Pinpoint the cell where the given text exists, returning its [x, y] midpoint coordinate. 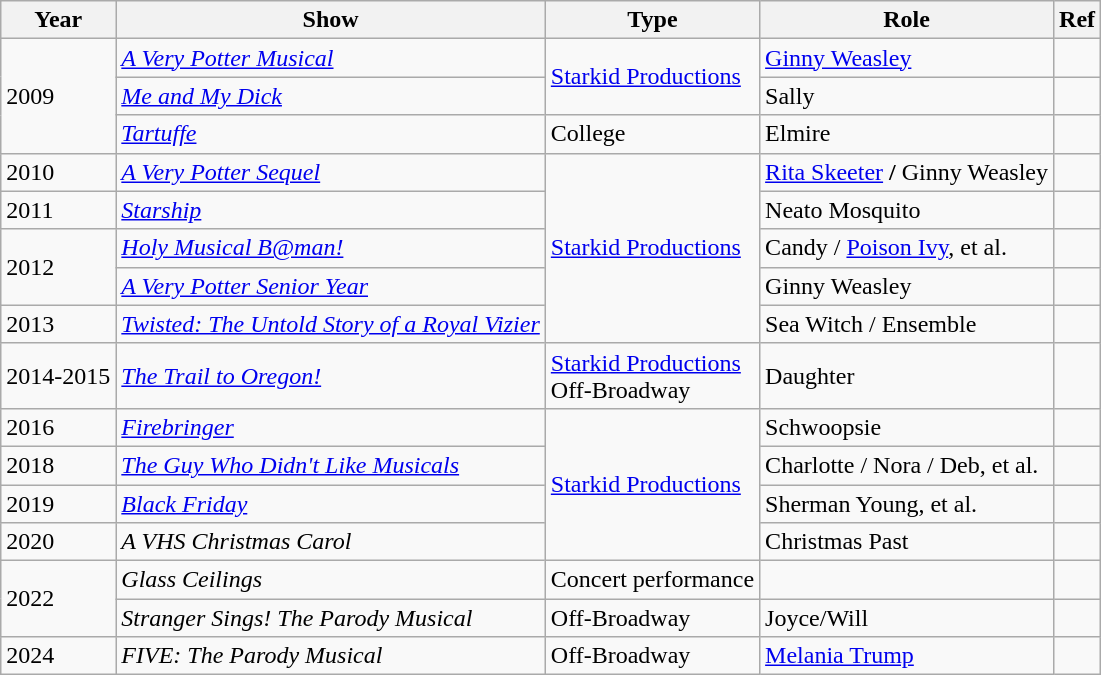
The Trail to Oregon! [330, 376]
Sherman Young, et al. [907, 503]
A Very Potter Musical [330, 58]
Rita Skeeter / Ginny Weasley [907, 172]
Starship [330, 210]
Starkid ProductionsOff-Broadway [652, 376]
Role [907, 20]
A Very Potter Senior Year [330, 286]
2013 [58, 324]
2011 [58, 210]
Sea Witch / Ensemble [907, 324]
A Very Potter Sequel [330, 172]
2020 [58, 542]
2022 [58, 599]
Sally [907, 96]
Melania Trump [907, 656]
2009 [58, 96]
The Guy Who Didn't Like Musicals [330, 465]
2012 [58, 267]
Schwoopsie [907, 427]
Concert performance [652, 580]
FIVE: The Parody Musical [330, 656]
Tartuffe [330, 134]
2018 [58, 465]
Type [652, 20]
Neato Mosquito [907, 210]
Year [58, 20]
College [652, 134]
Ref [1078, 20]
2024 [58, 656]
Christmas Past [907, 542]
Show [330, 20]
2019 [58, 503]
Black Friday [330, 503]
Firebringer [330, 427]
Candy / Poison Ivy, et al. [907, 248]
Joyce/Will [907, 618]
2016 [58, 427]
Twisted: The Untold Story of a Royal Vizier [330, 324]
A VHS Christmas Carol [330, 542]
2010 [58, 172]
Charlotte / Nora / Deb, et al. [907, 465]
Holy Musical B@man! [330, 248]
Stranger Sings! The Parody Musical [330, 618]
Elmire [907, 134]
Glass Ceilings [330, 580]
Me and My Dick [330, 96]
Daughter [907, 376]
2014-2015 [58, 376]
